Pinpoint the cell where the given text exists, returning its [x, y] midpoint coordinate. 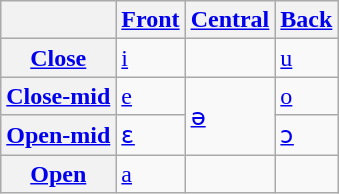
Central [230, 20]
u [306, 58]
ɔ [306, 135]
e [150, 96]
Open-mid [58, 135]
ə [230, 116]
ɛ [150, 135]
Close-mid [58, 96]
i [150, 58]
Front [150, 20]
o [306, 96]
a [150, 173]
Open [58, 173]
Back [306, 20]
Close [58, 58]
